Extract the [x, y] coordinate from the center of the cell holding the provided text.  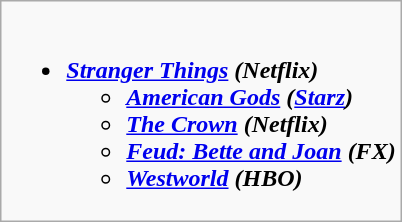
Stranger Things (Netflix)American Gods (Starz)The Crown (Netflix)Feud: Bette and Joan (FX)Westworld (HBO) [201, 112]
